Provide the [X, Y] coordinate of the cell's center where the given text is located.  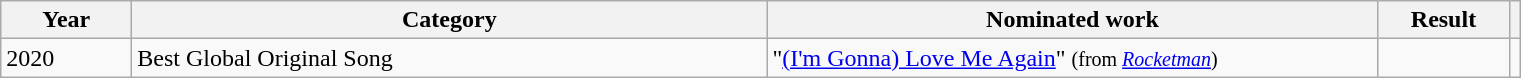
Category [450, 20]
Nominated work [1072, 20]
"(I'm Gonna) Love Me Again" (from Rocketman) [1072, 58]
Best Global Original Song [450, 58]
2020 [66, 58]
Result [1444, 20]
Year [66, 20]
